Find where the given text appears and provide that cell's center as (X, Y) coordinate. 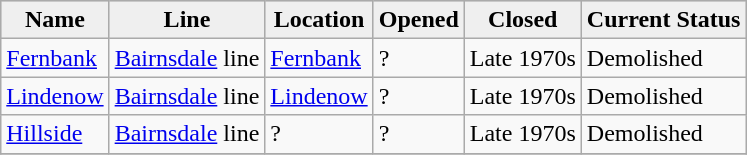
Location (319, 20)
Opened (418, 20)
Closed (522, 20)
Current Status (664, 20)
Hillside (55, 134)
Name (55, 20)
Line (187, 20)
